Detect which cell encompasses the target text, then output its (X, Y) center coordinate. 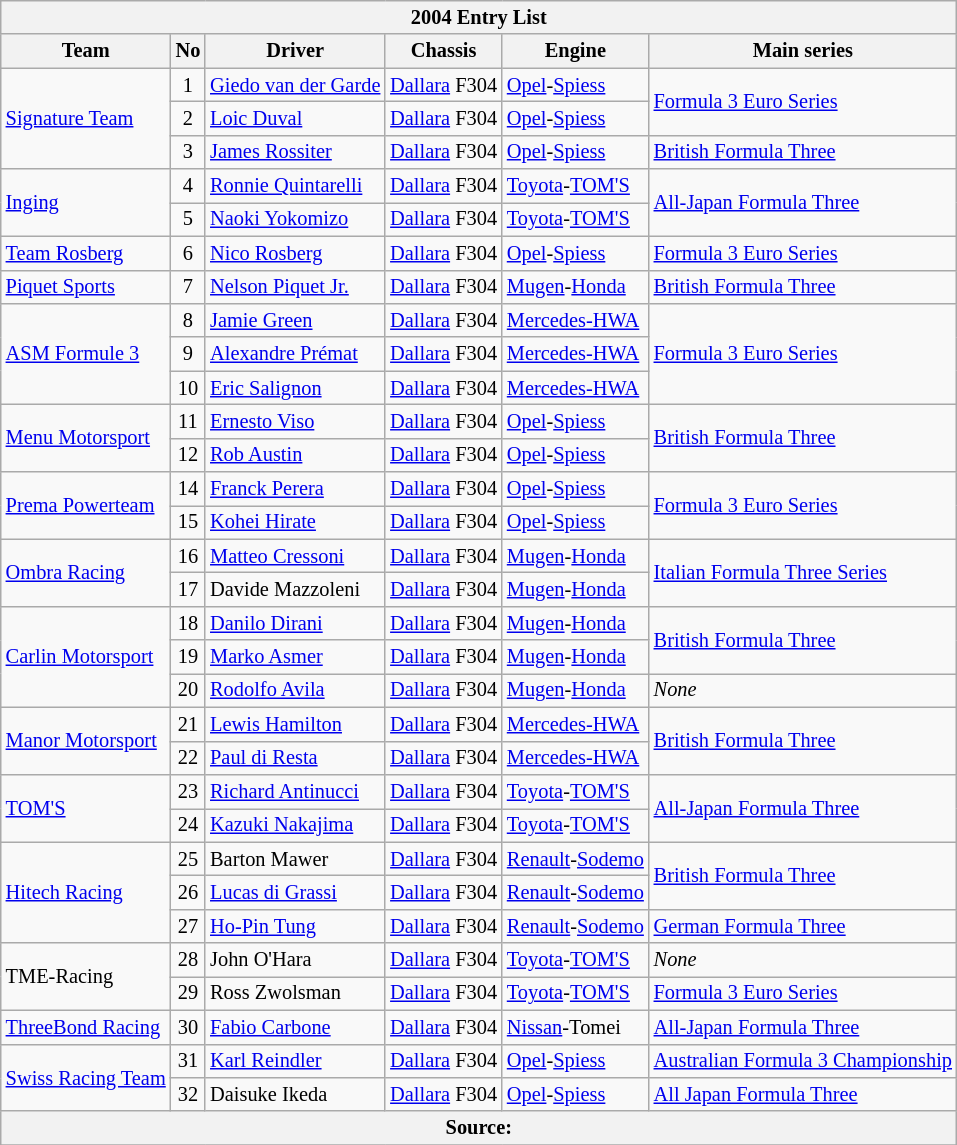
8 (188, 320)
12 (188, 455)
4 (188, 186)
No (188, 51)
Swiss Racing Team (86, 1078)
9 (188, 354)
Kohei Hirate (295, 522)
2004 Entry List (479, 17)
1 (188, 85)
Marko Asmer (295, 657)
All Japan Formula Three (803, 1094)
Rodolfo Avila (295, 690)
Richard Antinucci (295, 791)
Italian Formula Three Series (803, 572)
Ho-Pin Tung (295, 926)
Lewis Hamilton (295, 724)
23 (188, 791)
16 (188, 556)
7 (188, 287)
Driver (295, 51)
31 (188, 1061)
Inging (86, 202)
6 (188, 253)
Naoki Yokomizo (295, 219)
Ernesto Viso (295, 421)
Hitech Racing (86, 892)
Menu Motorsport (86, 438)
Danilo Dirani (295, 623)
Nelson Piquet Jr. (295, 287)
3 (188, 152)
29 (188, 993)
Lucas di Grassi (295, 892)
Ronnie Quintarelli (295, 186)
18 (188, 623)
Source: (479, 1128)
Matteo Cressoni (295, 556)
27 (188, 926)
John O'Hara (295, 960)
15 (188, 522)
Giedo van der Garde (295, 85)
19 (188, 657)
17 (188, 589)
Kazuki Nakajima (295, 825)
Barton Mawer (295, 859)
Davide Mazzoleni (295, 589)
Signature Team (86, 118)
Prema Powerteam (86, 506)
Main series (803, 51)
Manor Motorsport (86, 740)
21 (188, 724)
Jamie Green (295, 320)
Rob Austin (295, 455)
11 (188, 421)
Karl Reindler (295, 1061)
Loic Duval (295, 118)
Engine (576, 51)
Ross Zwolsman (295, 993)
Eric Salignon (295, 388)
Nissan-Tomei (576, 1027)
2 (188, 118)
Daisuke Ikeda (295, 1094)
Australian Formula 3 Championship (803, 1061)
Nico Rosberg (295, 253)
Ombra Racing (86, 572)
32 (188, 1094)
26 (188, 892)
30 (188, 1027)
14 (188, 489)
Carlin Motorsport (86, 656)
German Formula Three (803, 926)
20 (188, 690)
22 (188, 758)
Team (86, 51)
James Rossiter (295, 152)
Chassis (444, 51)
TME-Racing (86, 976)
TOM'S (86, 808)
ASM Formule 3 (86, 354)
ThreeBond Racing (86, 1027)
Fabio Carbone (295, 1027)
10 (188, 388)
28 (188, 960)
Paul di Resta (295, 758)
25 (188, 859)
Alexandre Prémat (295, 354)
Franck Perera (295, 489)
Team Rosberg (86, 253)
24 (188, 825)
Piquet Sports (86, 287)
5 (188, 219)
